Extract the [x, y] coordinate from the center of the cell holding the provided text.  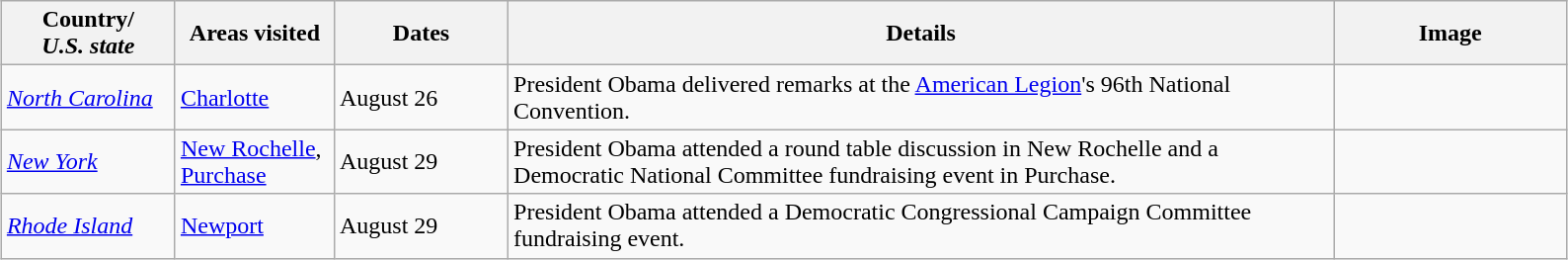
Image [1450, 34]
President Obama attended a Democratic Congressional Campaign Committee fundraising event. [921, 225]
Rhode Island [88, 225]
President Obama attended a round table discussion in New Rochelle and a Democratic National Committee fundraising event in Purchase. [921, 162]
Areas visited [255, 34]
Dates [421, 34]
New York [88, 162]
Details [921, 34]
President Obama delivered remarks at the American Legion's 96th National Convention. [921, 97]
Newport [255, 225]
August 26 [421, 97]
New Rochelle,Purchase [255, 162]
Charlotte [255, 97]
North Carolina [88, 97]
Country/U.S. state [88, 34]
